Scan for the cell matching the given text and deliver its (X, Y) coordinate at center. 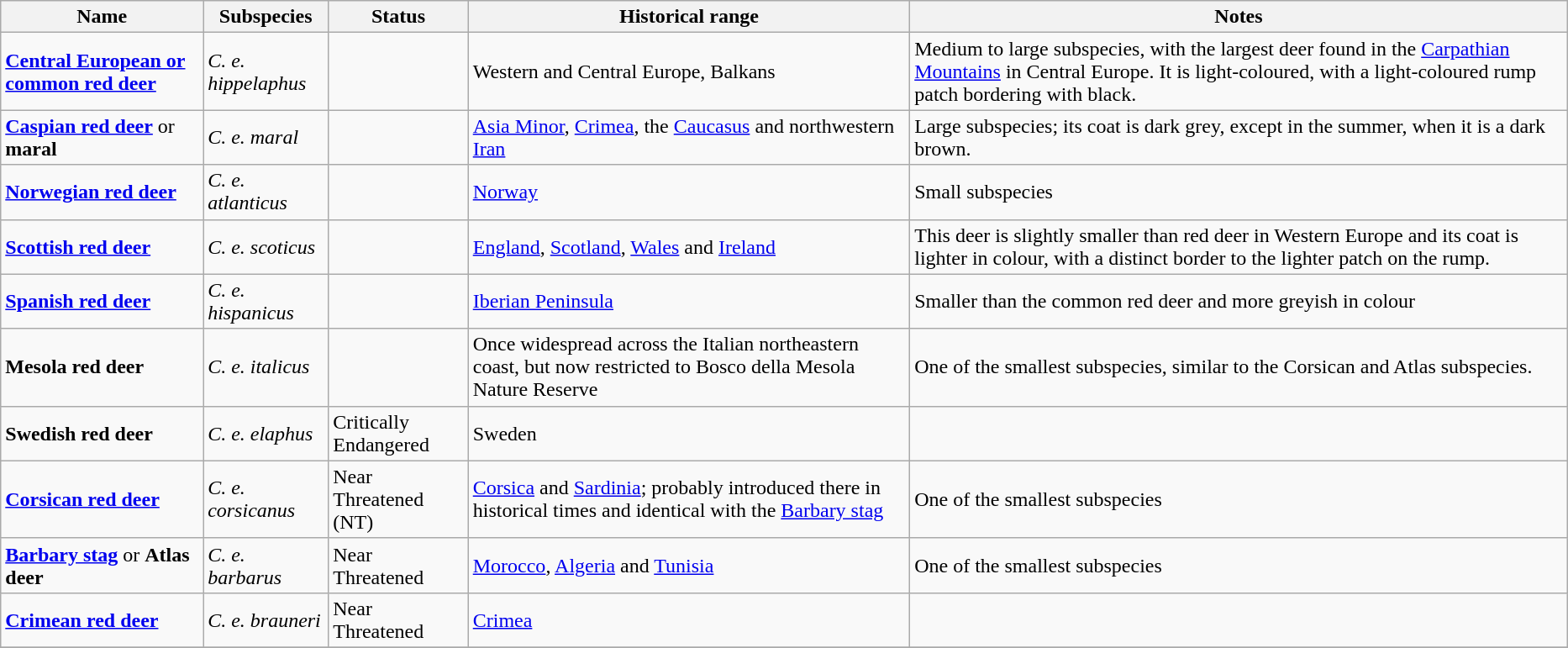
Swedish red deer (103, 434)
C. e. hippelaphus (266, 71)
One of the smallest subspecies, similar to the Corsican and Atlas subspecies. (1239, 367)
C. e. scoticus (266, 247)
C. e. hispanicus (266, 301)
Morocco, Algeria and Tunisia (689, 565)
Corsica and Sardinia; probably introduced there in historical times and identical with the Barbary stag (689, 499)
Subspecies (266, 17)
Norwegian red deer (103, 192)
C. e. atlanticus (266, 192)
C. e. brauneri (266, 620)
Name (103, 17)
Near Threatened (NT) (398, 499)
Once widespread across the Italian northeastern coast, but now restricted to Bosco della Mesola Nature Reserve (689, 367)
Caspian red deer or maral (103, 138)
Central European or common red deer (103, 71)
Mesola red deer (103, 367)
Smaller than the common red deer and more greyish in colour (1239, 301)
Large subspecies; its coat is dark grey, except in the summer, when it is a dark brown. (1239, 138)
Asia Minor, Crimea, the Caucasus and northwestern Iran (689, 138)
Barbary stag or Atlas deer (103, 565)
Critically Endangered (398, 434)
C. e. barbarus (266, 565)
Notes (1239, 17)
Spanish red deer (103, 301)
England, Scotland, Wales and Ireland (689, 247)
Sweden (689, 434)
Crimean red deer (103, 620)
Small subspecies (1239, 192)
Scottish red deer (103, 247)
Crimea (689, 620)
C. e. maral (266, 138)
Status (398, 17)
Corsican red deer (103, 499)
C. e. italicus (266, 367)
Western and Central Europe, Balkans (689, 71)
C. e. corsicanus (266, 499)
C. e. elaphus (266, 434)
Iberian Peninsula (689, 301)
Norway (689, 192)
Historical range (689, 17)
